Detect which cell encompasses the target text, then output its (X, Y) center coordinate. 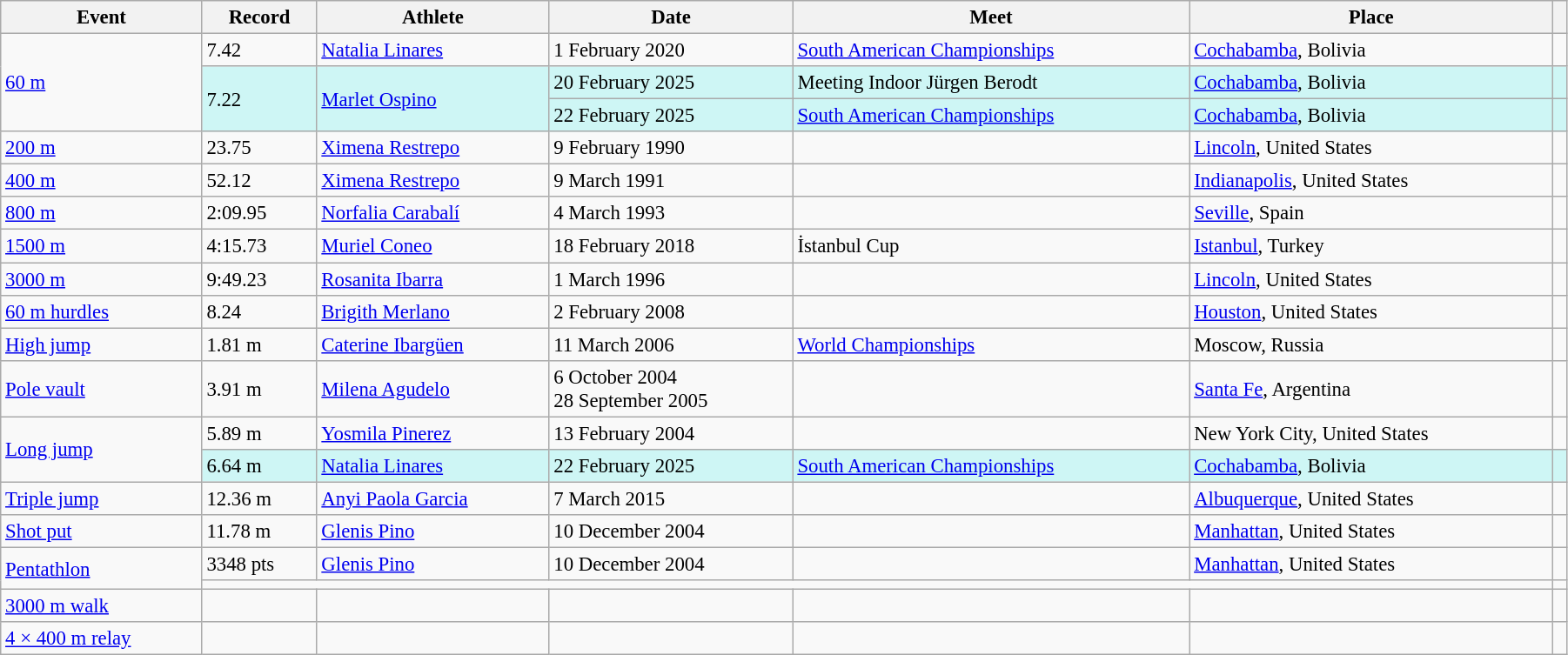
2 February 2008 (671, 311)
Moscow, Russia (1371, 344)
Shot put (101, 531)
18 February 2018 (671, 246)
Caterine Ibargüen (433, 344)
İstanbul Cup (991, 246)
60 m (101, 84)
Seville, Spain (1371, 213)
9:49.23 (259, 279)
Record (259, 17)
Muriel Coneo (433, 246)
Istanbul, Turkey (1371, 246)
World Championships (991, 344)
60 m hurdles (101, 311)
800 m (101, 213)
23.75 (259, 148)
1.81 m (259, 344)
3348 pts (259, 564)
Santa Fe, Argentina (1371, 388)
4 March 1993 (671, 213)
12.36 m (259, 498)
11.78 m (259, 531)
Marlet Ospino (433, 99)
7.42 (259, 50)
High jump (101, 344)
Long jump (101, 449)
Triple jump (101, 498)
7 March 2015 (671, 498)
1 February 2020 (671, 50)
52.12 (259, 181)
New York City, United States (1371, 433)
Athlete (433, 17)
3000 m walk (101, 606)
6.64 m (259, 466)
400 m (101, 181)
8.24 (259, 311)
9 February 1990 (671, 148)
5.89 m (259, 433)
Brigith Merlano (433, 311)
4 × 400 m relay (101, 638)
6 October 200428 September 2005 (671, 388)
20 February 2025 (671, 83)
Date (671, 17)
Indianapolis, United States (1371, 181)
9 March 1991 (671, 181)
13 February 2004 (671, 433)
Yosmila Pinerez (433, 433)
Place (1371, 17)
Milena Agudelo (433, 388)
4:15.73 (259, 246)
1500 m (101, 246)
Norfalia Carabalí (433, 213)
3000 m (101, 279)
Houston, United States (1371, 311)
Meet (991, 17)
Pentathlon (101, 568)
200 m (101, 148)
7.22 (259, 99)
11 March 2006 (671, 344)
Event (101, 17)
3.91 m (259, 388)
Rosanita Ibarra (433, 279)
Anyi Paola Garcia (433, 498)
Meeting Indoor Jürgen Berodt (991, 83)
2:09.95 (259, 213)
1 March 1996 (671, 279)
Albuquerque, United States (1371, 498)
Pole vault (101, 388)
